Detect which cell encompasses the target text, then output its (X, Y) center coordinate. 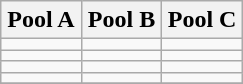
Pool A (42, 20)
Pool B (122, 20)
Pool C (202, 20)
